Provide the (x, y) coordinate of the cell's center where the given text is located.  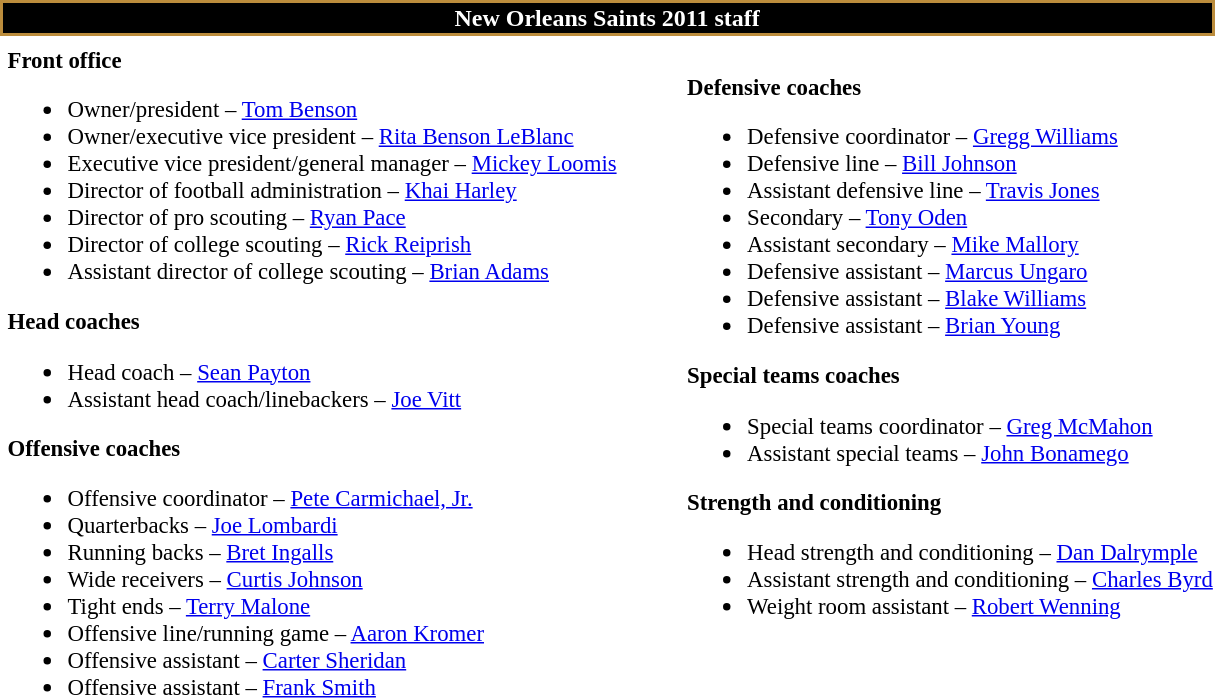
New Orleans Saints 2011 staff (607, 18)
